Capture the cell that displays the provided text and extract its [X, Y] central coordinate. 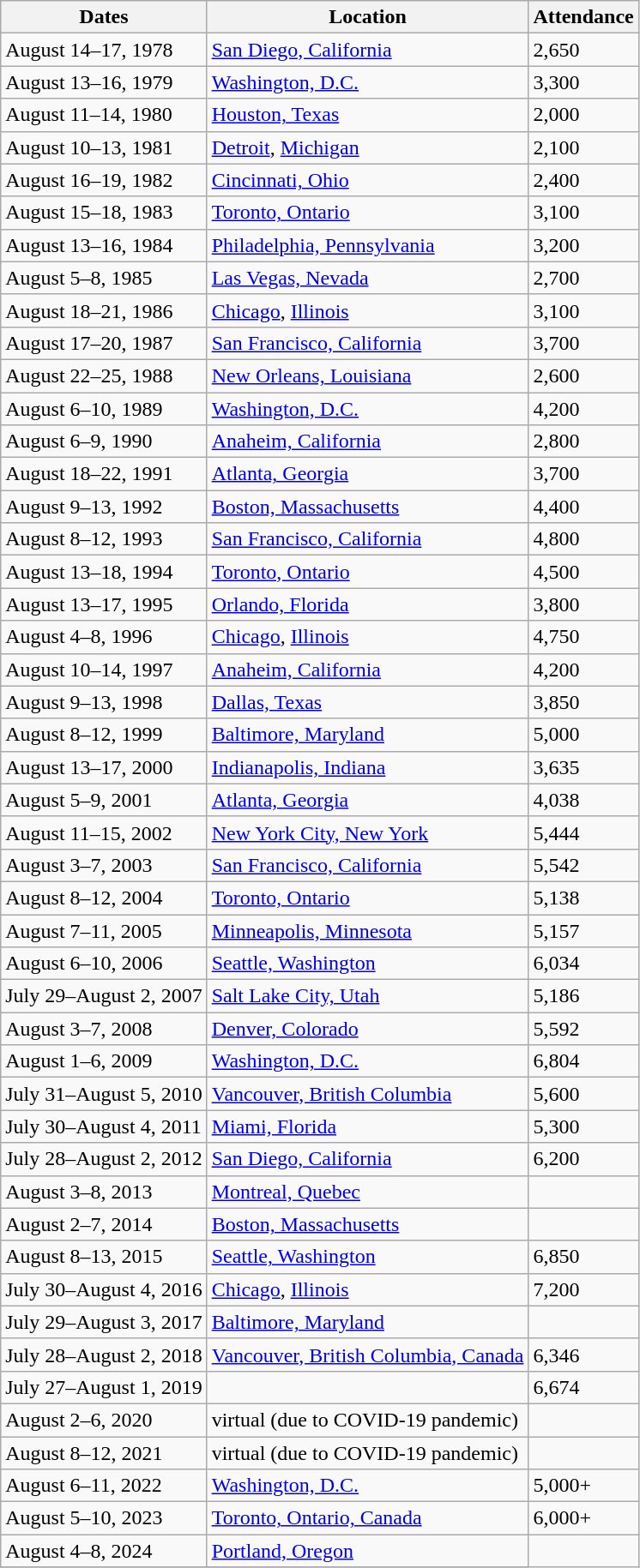
Salt Lake City, Utah [367, 996]
August 7–11, 2005 [104, 930]
Vancouver, British Columbia, Canada [367, 1355]
August 5–8, 1985 [104, 278]
August 8–12, 1999 [104, 735]
5,444 [583, 832]
July 27–August 1, 2019 [104, 1387]
6,200 [583, 1159]
4,800 [583, 539]
August 8–12, 1993 [104, 539]
2,600 [583, 375]
3,635 [583, 767]
Detroit, Michigan [367, 147]
August 6–10, 2006 [104, 964]
5,186 [583, 996]
August 8–12, 2021 [104, 1453]
July 28–August 2, 2018 [104, 1355]
2,800 [583, 442]
August 1–6, 2009 [104, 1061]
August 5–10, 2023 [104, 1518]
Portland, Oregon [367, 1551]
August 3–8, 2013 [104, 1192]
5,542 [583, 865]
Philadelphia, Pennsylvania [367, 245]
6,000+ [583, 1518]
Cincinnati, Ohio [367, 180]
August 22–25, 1988 [104, 375]
2,400 [583, 180]
5,138 [583, 898]
August 10–14, 1997 [104, 670]
Toronto, Ontario, Canada [367, 1518]
Las Vegas, Nevada [367, 278]
4,500 [583, 572]
Dates [104, 17]
August 13–17, 2000 [104, 767]
5,000+ [583, 1486]
Denver, Colorado [367, 1029]
August 5–9, 2001 [104, 800]
3,200 [583, 245]
7,200 [583, 1289]
3,850 [583, 702]
Dallas, Texas [367, 702]
August 13–18, 1994 [104, 572]
August 8–13, 2015 [104, 1257]
July 31–August 5, 2010 [104, 1094]
5,592 [583, 1029]
3,300 [583, 82]
5,157 [583, 930]
August 6–11, 2022 [104, 1486]
6,674 [583, 1387]
2,700 [583, 278]
July 28–August 2, 2012 [104, 1159]
August 13–16, 1979 [104, 82]
4,750 [583, 637]
August 3–7, 2003 [104, 865]
August 14–17, 1978 [104, 50]
August 9–13, 1998 [104, 702]
4,038 [583, 800]
August 9–13, 1992 [104, 507]
Orlando, Florida [367, 604]
July 29–August 3, 2017 [104, 1322]
August 18–22, 1991 [104, 474]
August 2–6, 2020 [104, 1420]
4,400 [583, 507]
August 3–7, 2008 [104, 1029]
July 29–August 2, 2007 [104, 996]
August 16–19, 1982 [104, 180]
6,346 [583, 1355]
2,650 [583, 50]
Minneapolis, Minnesota [367, 930]
5,000 [583, 735]
August 13–16, 1984 [104, 245]
Montreal, Quebec [367, 1192]
3,800 [583, 604]
Attendance [583, 17]
Indianapolis, Indiana [367, 767]
6,850 [583, 1257]
July 30–August 4, 2011 [104, 1126]
August 2–7, 2014 [104, 1224]
August 13–17, 1995 [104, 604]
August 10–13, 1981 [104, 147]
Miami, Florida [367, 1126]
July 30–August 4, 2016 [104, 1289]
Vancouver, British Columbia [367, 1094]
Houston, Texas [367, 115]
Location [367, 17]
August 18–21, 1986 [104, 310]
2,100 [583, 147]
August 11–15, 2002 [104, 832]
5,600 [583, 1094]
New Orleans, Louisiana [367, 375]
August 4–8, 2024 [104, 1551]
August 15–18, 1983 [104, 213]
August 6–9, 1990 [104, 442]
New York City, New York [367, 832]
6,034 [583, 964]
August 8–12, 2004 [104, 898]
August 11–14, 1980 [104, 115]
5,300 [583, 1126]
6,804 [583, 1061]
August 17–20, 1987 [104, 343]
2,000 [583, 115]
August 6–10, 1989 [104, 409]
August 4–8, 1996 [104, 637]
